Capture the cell that displays the provided text and extract its (X, Y) central coordinate. 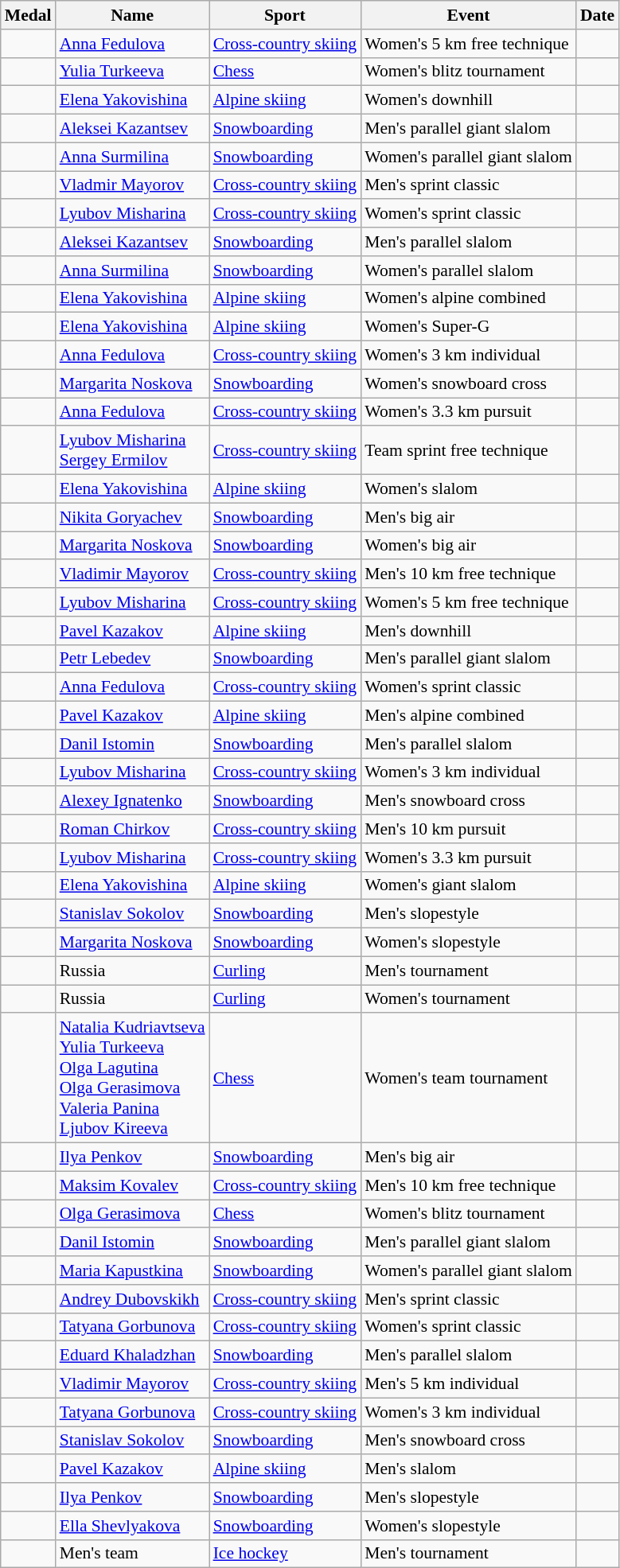
Date (597, 15)
Maksim Kovalev (132, 1185)
Team sprint free technique (468, 450)
Sport (285, 15)
Yulia Turkeeva (132, 72)
Women's parallel slalom (468, 270)
Women's Super-G (468, 327)
Women's alpine combined (468, 298)
Women's giant slalom (468, 885)
Women's slalom (468, 489)
Men's 5 km individual (468, 1384)
Women's tournament (468, 999)
Name (132, 15)
Nikita Goryachev (132, 517)
Olga Gerasimova (132, 1214)
Men's slalom (468, 1469)
Lyubov MisharinaSergey Ermilov (132, 450)
Ice hockey (285, 1554)
Maria Kapustkina (132, 1270)
Women's snowboard cross (468, 383)
Men's downhill (468, 631)
Eduard Khaladzhan (132, 1356)
Vladmir Mayorov (132, 185)
Petr Lebedev (132, 659)
Women's team tournament (468, 1079)
Men's team (132, 1554)
Andrey Dubovskikh (132, 1299)
Women's big air (468, 546)
Natalia KudriavtsevaYulia TurkeevaOlga LagutinaOlga GerasimovaValeria PaninaLjubov Kireeva (132, 1079)
Women's downhill (468, 100)
Medal (29, 15)
Roman Chirkov (132, 829)
Ella Shevlyakova (132, 1526)
Alexey Ignatenko (132, 801)
Event (468, 15)
Men's 10 km pursuit (468, 829)
Men's alpine combined (468, 716)
